Locate the cell with the specified text and output its (x, y) center coordinate. 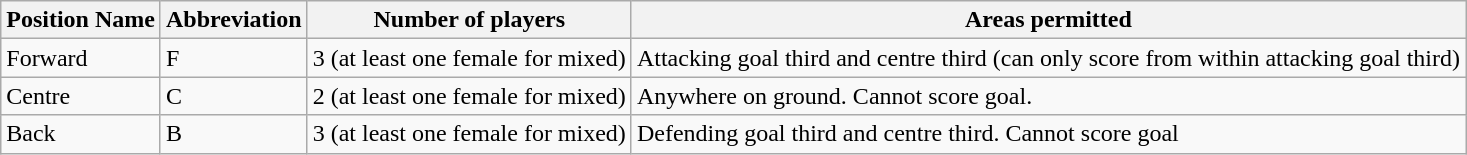
Position Name (81, 20)
Attacking goal third and centre third (can only score from within attacking goal third) (1048, 58)
Defending goal third and centre third. Cannot score goal (1048, 134)
Anywhere on ground. Cannot score goal. (1048, 96)
Areas permitted (1048, 20)
2 (at least one female for mixed) (469, 96)
C (234, 96)
B (234, 134)
F (234, 58)
Abbreviation (234, 20)
Forward (81, 58)
Number of players (469, 20)
Back (81, 134)
Centre (81, 96)
